For the text-containing cell, return its midpoint in [X, Y] coordinate format. 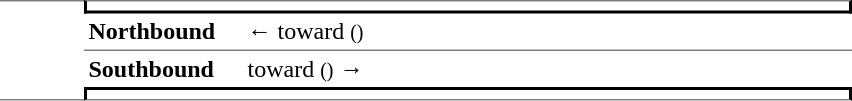
toward () → [548, 69]
Southbound [164, 69]
Northbound [164, 33]
← toward () [548, 33]
